Output the [X, Y] coordinate of the center of the cell containing the given text.  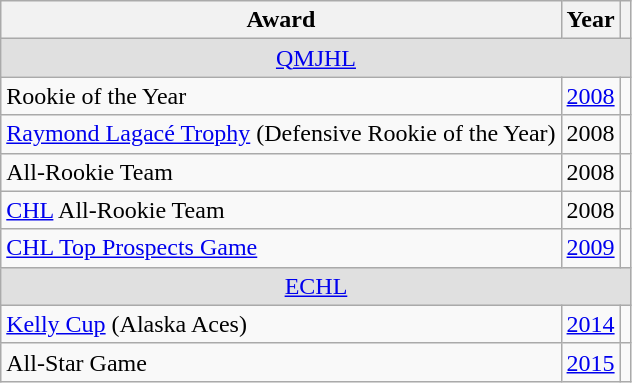
All-Rookie Team [281, 172]
QMJHL [316, 58]
CHL All-Rookie Team [281, 210]
Award [281, 20]
2009 [590, 248]
Rookie of the Year [281, 96]
All-Star Game [281, 362]
2015 [590, 362]
Kelly Cup (Alaska Aces) [281, 324]
Raymond Lagacé Trophy (Defensive Rookie of the Year) [281, 134]
CHL Top Prospects Game [281, 248]
Year [590, 20]
2014 [590, 324]
ECHL [316, 286]
